Extract the [x, y] coordinate from the center of the cell holding the provided text.  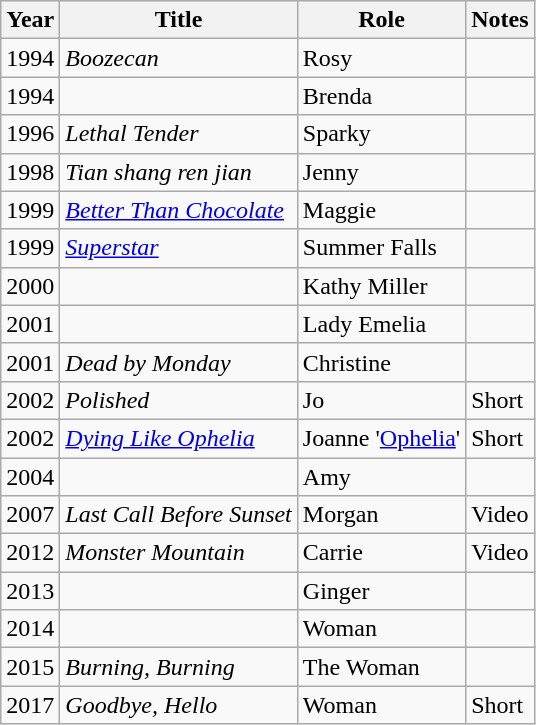
Kathy Miller [381, 286]
Goodbye, Hello [179, 705]
Monster Mountain [179, 553]
Notes [500, 20]
Maggie [381, 210]
The Woman [381, 667]
Summer Falls [381, 248]
Brenda [381, 96]
Lady Emelia [381, 324]
2007 [30, 515]
1996 [30, 134]
Last Call Before Sunset [179, 515]
Tian shang ren jian [179, 172]
Morgan [381, 515]
Role [381, 20]
2004 [30, 477]
2014 [30, 629]
2015 [30, 667]
Superstar [179, 248]
Title [179, 20]
Lethal Tender [179, 134]
2017 [30, 705]
Christine [381, 362]
2012 [30, 553]
Rosy [381, 58]
Year [30, 20]
Burning, Burning [179, 667]
2000 [30, 286]
Amy [381, 477]
Jenny [381, 172]
Dead by Monday [179, 362]
Polished [179, 400]
Joanne 'Ophelia' [381, 438]
2013 [30, 591]
Sparky [381, 134]
Ginger [381, 591]
Carrie [381, 553]
Better Than Chocolate [179, 210]
Jo [381, 400]
Dying Like Ophelia [179, 438]
1998 [30, 172]
Boozecan [179, 58]
